Provide the (X, Y) coordinate of the cell's center where the given text is located.  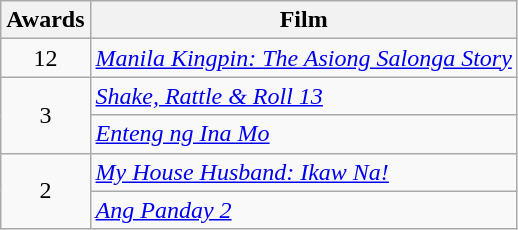
Shake, Rattle & Roll 13 (304, 96)
3 (46, 115)
My House Husband: Ikaw Na! (304, 172)
Awards (46, 20)
Enteng ng Ina Mo (304, 134)
Ang Panday 2 (304, 210)
Manila Kingpin: The Asiong Salonga Story (304, 58)
Film (304, 20)
12 (46, 58)
2 (46, 191)
